From the cell containing the given text, extract its center point as [X, Y] coordinate. 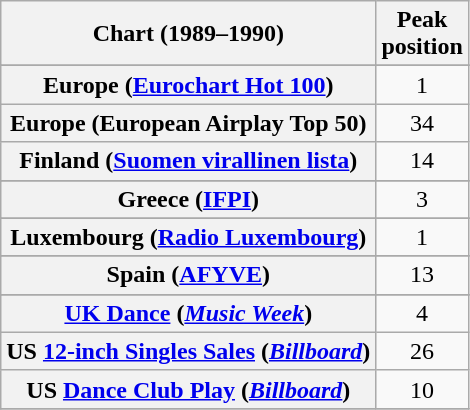
US Dance Club Play (Billboard) [188, 389]
4 [422, 313]
10 [422, 389]
Chart (1989–1990) [188, 34]
Peakposition [422, 34]
UK Dance (Music Week) [188, 313]
Luxembourg (Radio Luxembourg) [188, 237]
26 [422, 351]
14 [422, 161]
Europe (European Airplay Top 50) [188, 123]
34 [422, 123]
Greece (IFPI) [188, 199]
3 [422, 199]
Finland (Suomen virallinen lista) [188, 161]
13 [422, 275]
Europe (Eurochart Hot 100) [188, 85]
Spain (AFYVE) [188, 275]
US 12-inch Singles Sales (Billboard) [188, 351]
